Detect which cell encompasses the target text, then output its [x, y] center coordinate. 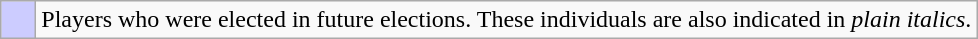
Players who were elected in future elections. These individuals are also indicated in plain italics. [506, 20]
